From the cell containing the given text, extract its center point as [X, Y] coordinate. 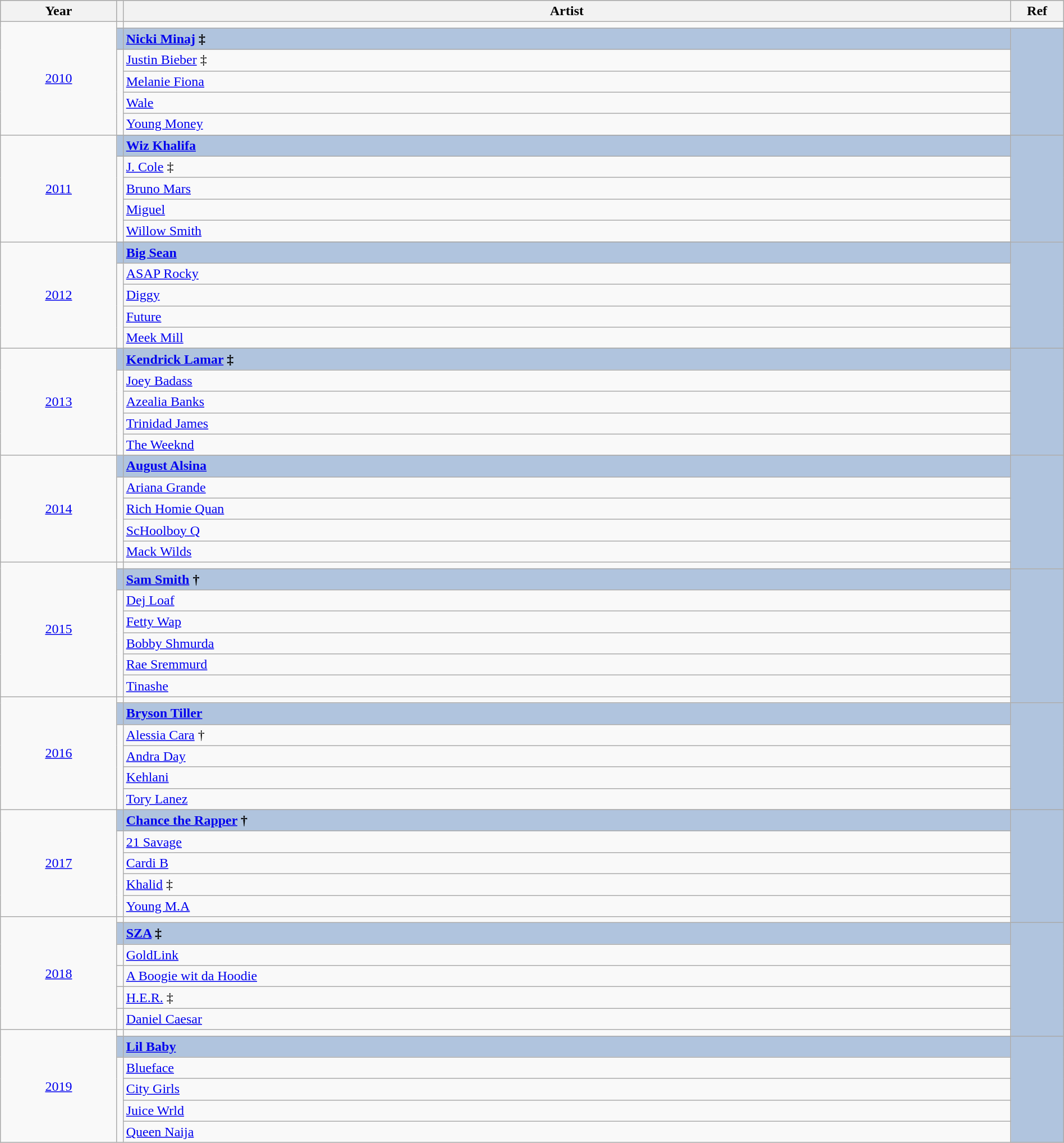
The Weeknd [567, 445]
Andra Day [567, 756]
A Boogie wit da Hoodie [567, 976]
Rich Homie Quan [567, 509]
Joey Badass [567, 381]
2017 [58, 863]
Juice Wrld [567, 1110]
Tinashe [567, 686]
Diggy [567, 295]
2011 [58, 188]
Tory Lanez [567, 799]
GoldLink [567, 955]
Nicki Minaj ‡ [567, 39]
2014 [58, 509]
Wale [567, 103]
Year [58, 11]
Justin Bieber ‡ [567, 60]
Alessia Cara † [567, 735]
Trinidad James [567, 423]
Fetty Wap [567, 622]
Lil Baby [567, 1046]
Queen Naija [567, 1132]
Rae Sremmurd [567, 665]
Wiz Khalifa [567, 145]
Khalid ‡ [567, 884]
Bruno Mars [567, 188]
ASAP Rocky [567, 274]
August Alsina [567, 466]
Sam Smith † [567, 579]
Artist [567, 11]
Meek Mill [567, 338]
City Girls [567, 1089]
Kehlani [567, 778]
Miguel [567, 209]
Ref [1037, 11]
ScHoolboy Q [567, 530]
Bobby Shmurda [567, 643]
SZA ‡ [567, 934]
Future [567, 317]
Ariana Grande [567, 487]
H.E.R. ‡ [567, 998]
2018 [58, 973]
Chance the Rapper † [567, 820]
Melanie Fiona [567, 81]
Cardi B [567, 863]
Mack Wilds [567, 551]
Young M.A [567, 906]
Daniel Caesar [567, 1019]
Bryson Tiller [567, 714]
2016 [58, 753]
Blueface [567, 1068]
2012 [58, 295]
Big Sean [567, 252]
2013 [58, 402]
2019 [58, 1086]
21 Savage [567, 842]
Kendrick Lamar ‡ [567, 359]
Willow Smith [567, 231]
J. Cole ‡ [567, 167]
2015 [58, 629]
Young Money [567, 124]
Azealia Banks [567, 402]
Dej Loaf [567, 601]
2010 [58, 79]
